Find where the given text appears and provide that cell's center as [x, y] coordinate. 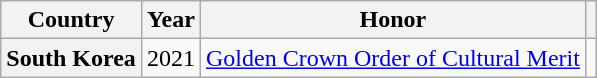
South Korea [72, 58]
Year [170, 20]
Golden Crown Order of Cultural Merit [392, 58]
Honor [392, 20]
2021 [170, 58]
Country [72, 20]
